For the text-containing cell, return its midpoint in [X, Y] coordinate format. 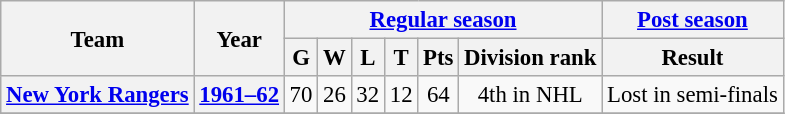
W [334, 58]
L [368, 58]
G [300, 58]
1961–62 [239, 95]
Team [98, 38]
32 [368, 95]
Result [692, 58]
New York Rangers [98, 95]
T [400, 58]
Pts [438, 58]
12 [400, 95]
Division rank [530, 58]
64 [438, 95]
4th in NHL [530, 95]
Post season [692, 20]
Regular season [442, 20]
70 [300, 95]
26 [334, 95]
Year [239, 38]
Lost in semi-finals [692, 95]
